Provide the (X, Y) coordinate of the cell's center where the given text is located.  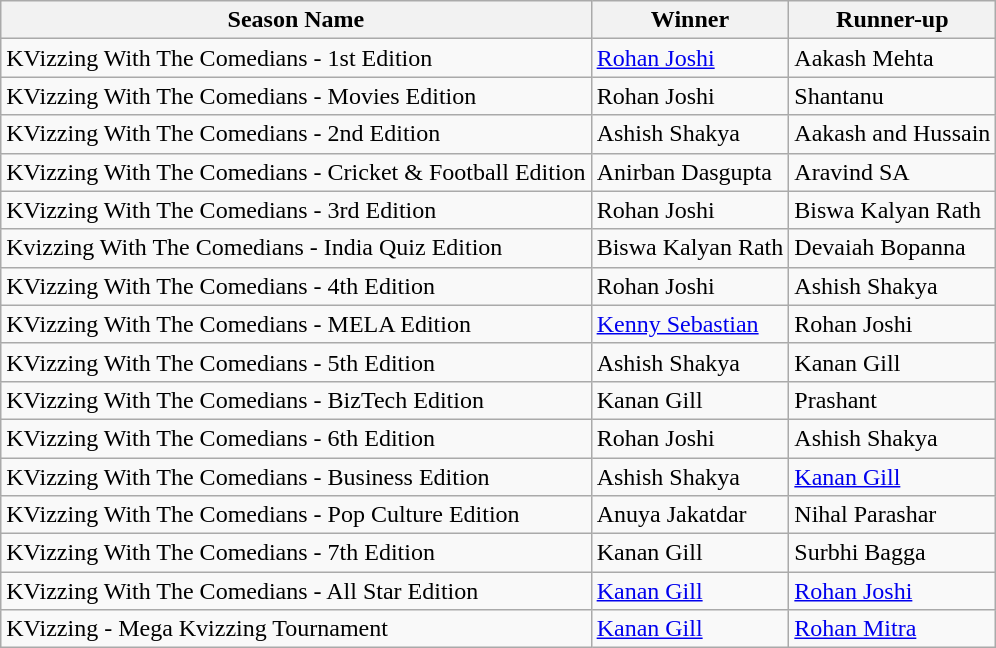
KVizzing With The Comedians - BizTech Edition (296, 400)
Runner-up (892, 20)
Aakash Mehta (892, 58)
KVizzing With The Comedians - MELA Edition (296, 324)
KVizzing With The Comedians - 5th Edition (296, 362)
Aravind SA (892, 172)
Surbhi Bagga (892, 553)
KVizzing With The Comedians - 3rd Edition (296, 210)
Devaiah Bopanna (892, 248)
KVizzing With The Comedians - 2nd Edition (296, 134)
Anuya Jakatdar (690, 515)
KVizzing With The Comedians - All Star Edition (296, 591)
KVizzing With The Comedians - Pop Culture Edition (296, 515)
KVizzing With The Comedians - 1st Edition (296, 58)
KVizzing With The Comedians - Cricket & Football Edition (296, 172)
Prashant (892, 400)
KVizzing With The Comedians - 7th Edition (296, 553)
Anirban Dasgupta (690, 172)
Kenny Sebastian (690, 324)
KVizzing With The Comedians - Movies Edition (296, 96)
Shantanu (892, 96)
KVizzing With The Comedians - 4th Edition (296, 286)
KVizzing With The Comedians - 6th Edition (296, 438)
Aakash and Hussain (892, 134)
KVizzing - Mega Kvizzing Tournament (296, 629)
KVizzing With The Comedians - Business Edition (296, 477)
Winner (690, 20)
Season Name (296, 20)
Rohan Mitra (892, 629)
Nihal Parashar (892, 515)
Kvizzing With The Comedians - India Quiz Edition (296, 248)
